Scan for the cell matching the given text and deliver its [X, Y] coordinate at center. 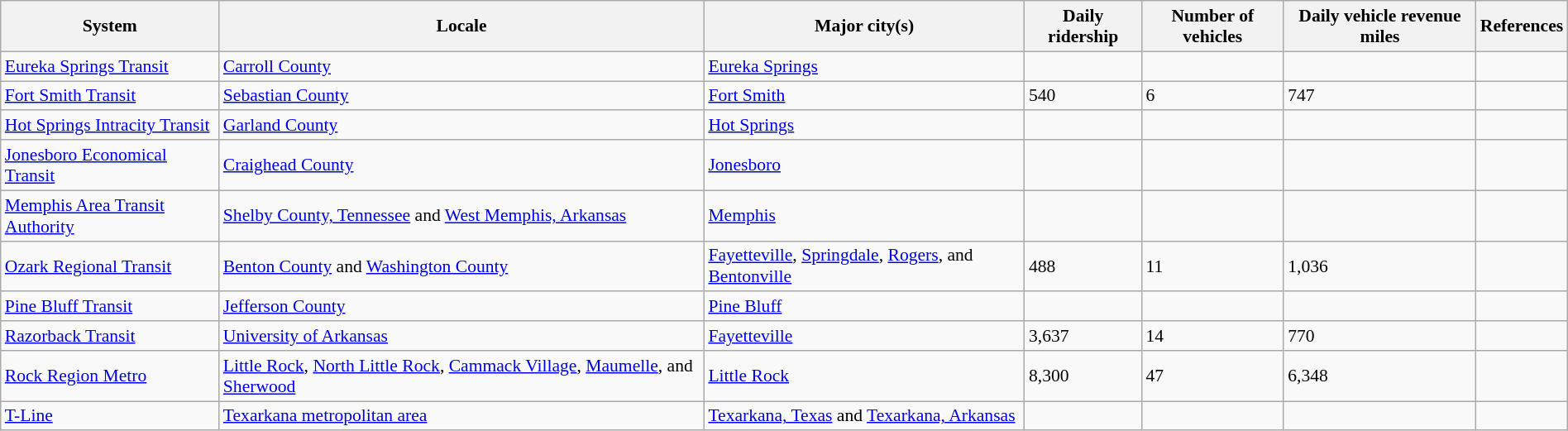
11 [1212, 266]
Pine Bluff Transit [110, 307]
Razorback Transit [110, 336]
Daily ridership [1083, 26]
6 [1212, 96]
8,300 [1083, 376]
Fort Smith Transit [110, 96]
Shelby County, Tennessee and West Memphis, Arkansas [461, 215]
Fort Smith [864, 96]
Jonesboro Economical Transit [110, 165]
770 [1379, 336]
Craighead County [461, 165]
488 [1083, 266]
Number of vehicles [1212, 26]
Ozark Regional Transit [110, 266]
Jefferson County [461, 307]
747 [1379, 96]
Daily vehicle revenue miles [1379, 26]
Hot Springs Intracity Transit [110, 126]
540 [1083, 96]
Sebastian County [461, 96]
Texarkana metropolitan area [461, 416]
Garland County [461, 126]
Pine Bluff [864, 307]
Memphis Area Transit Authority [110, 215]
System [110, 26]
Fayetteville [864, 336]
Fayetteville, Springdale, Rogers, and Bentonville [864, 266]
1,036 [1379, 266]
Jonesboro [864, 165]
Little Rock [864, 376]
Little Rock, North Little Rock, Cammack Village, Maumelle, and Sherwood [461, 376]
Texarkana, Texas and Texarkana, Arkansas [864, 416]
Locale [461, 26]
Major city(s) [864, 26]
T-Line [110, 416]
References [1522, 26]
Carroll County [461, 66]
Hot Springs [864, 126]
14 [1212, 336]
6,348 [1379, 376]
University of Arkansas [461, 336]
Memphis [864, 215]
Rock Region Metro [110, 376]
3,637 [1083, 336]
Eureka Springs [864, 66]
Benton County and Washington County [461, 266]
Eureka Springs Transit [110, 66]
47 [1212, 376]
